Output the (x, y) coordinate of the center of the cell containing the given text.  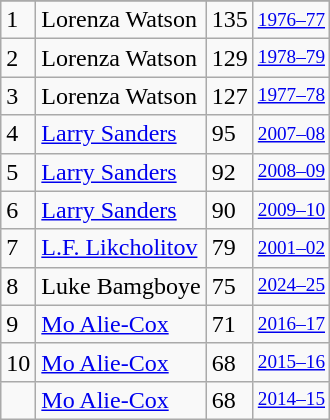
8 (18, 286)
1976–77 (291, 20)
92 (230, 172)
2001–02 (291, 248)
Luke Bamgboye (121, 286)
1 (18, 20)
2014–15 (291, 400)
90 (230, 210)
2016–17 (291, 324)
71 (230, 324)
129 (230, 58)
2009–10 (291, 210)
2024–25 (291, 286)
4 (18, 134)
1977–78 (291, 96)
135 (230, 20)
2015–16 (291, 362)
9 (18, 324)
75 (230, 286)
1978–79 (291, 58)
2 (18, 58)
3 (18, 96)
127 (230, 96)
10 (18, 362)
5 (18, 172)
6 (18, 210)
L.F. Likcholitov (121, 248)
79 (230, 248)
2007–08 (291, 134)
2008–09 (291, 172)
7 (18, 248)
95 (230, 134)
